Output the (X, Y) coordinate of the center of the cell containing the given text.  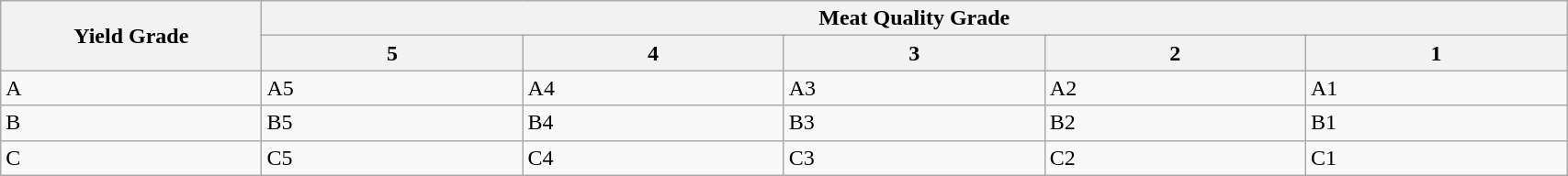
C2 (1175, 158)
3 (914, 53)
C5 (392, 158)
B4 (653, 123)
B5 (392, 123)
B3 (914, 123)
A (131, 88)
A5 (392, 88)
C3 (914, 158)
A4 (653, 88)
B1 (1436, 123)
5 (392, 53)
A3 (914, 88)
C (131, 158)
B (131, 123)
4 (653, 53)
Meat Quality Grade (915, 18)
B2 (1175, 123)
1 (1436, 53)
Yield Grade (131, 36)
A1 (1436, 88)
C1 (1436, 158)
A2 (1175, 88)
C4 (653, 158)
2 (1175, 53)
